For the text-containing cell, return its midpoint in [x, y] coordinate format. 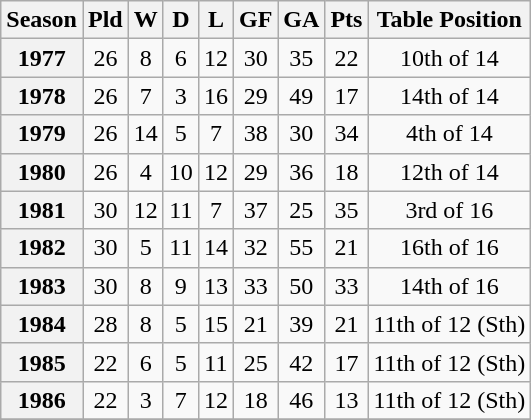
1986 [42, 400]
D [180, 20]
16 [216, 96]
1979 [42, 134]
12th of 14 [450, 172]
34 [346, 134]
28 [105, 324]
GA [302, 20]
L [216, 20]
Table Position [450, 20]
1984 [42, 324]
4 [146, 172]
4th of 14 [450, 134]
14th of 14 [450, 96]
1977 [42, 58]
49 [302, 96]
1983 [42, 286]
Pts [346, 20]
1981 [42, 210]
38 [255, 134]
Season [42, 20]
1978 [42, 96]
15 [216, 324]
10th of 14 [450, 58]
32 [255, 248]
55 [302, 248]
10 [180, 172]
16th of 16 [450, 248]
1985 [42, 362]
1982 [42, 248]
1980 [42, 172]
9 [180, 286]
36 [302, 172]
W [146, 20]
GF [255, 20]
Pld [105, 20]
46 [302, 400]
50 [302, 286]
3rd of 16 [450, 210]
42 [302, 362]
39 [302, 324]
37 [255, 210]
14th of 16 [450, 286]
